Find where the given text appears and provide that cell's center as (x, y) coordinate. 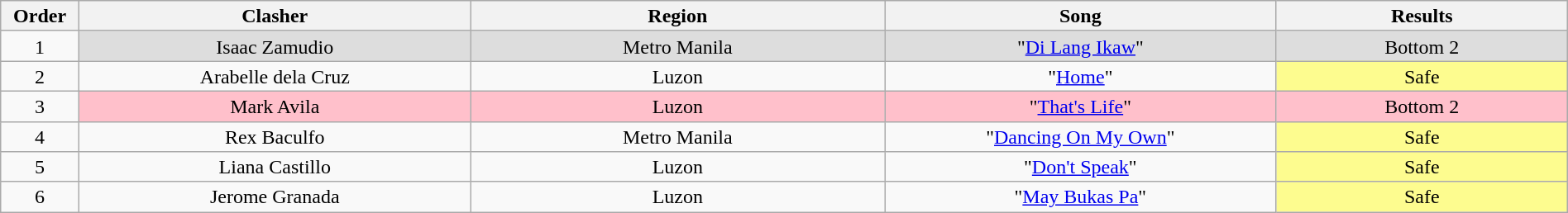
Rex Baculfo (275, 137)
Order (40, 17)
"Di Lang Ikaw" (1081, 46)
Isaac Zamudio (275, 46)
Song (1081, 17)
Mark Avila (275, 106)
1 (40, 46)
6 (40, 196)
"Don't Speak" (1081, 167)
"That's Life" (1081, 106)
Jerome Granada (275, 196)
"May Bukas Pa" (1081, 196)
Arabelle dela Cruz (275, 76)
2 (40, 76)
4 (40, 137)
Clasher (275, 17)
"Dancing On My Own" (1081, 137)
"Home" (1081, 76)
3 (40, 106)
5 (40, 167)
Liana Castillo (275, 167)
Results (1422, 17)
Region (677, 17)
